Find where the given text appears and provide that cell's center as (X, Y) coordinate. 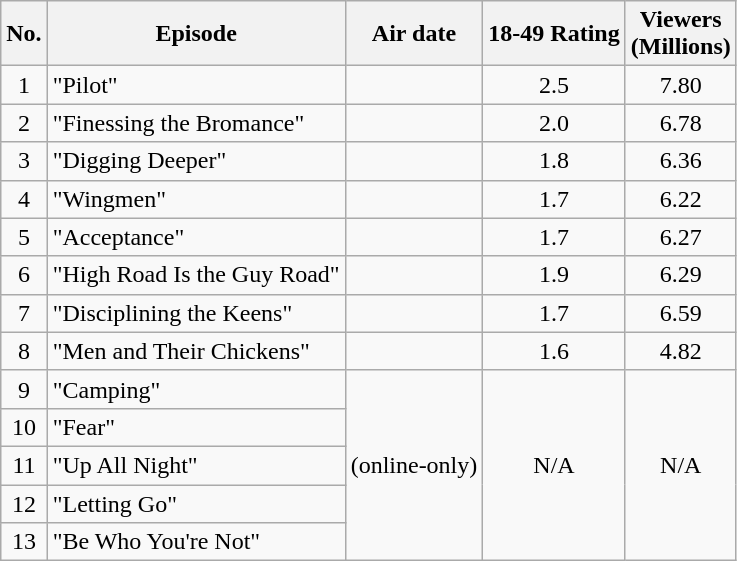
6.59 (680, 313)
6.78 (680, 123)
Episode (196, 34)
13 (24, 542)
Viewers(Millions) (680, 34)
8 (24, 351)
"Disciplining the Keens" (196, 313)
"Wingmen" (196, 199)
18-49 Rating (554, 34)
Air date (414, 34)
4 (24, 199)
"Acceptance" (196, 237)
"Digging Deeper" (196, 161)
"Fear" (196, 427)
1.8 (554, 161)
2.0 (554, 123)
3 (24, 161)
6.22 (680, 199)
"High Road Is the Guy Road" (196, 275)
"Camping" (196, 389)
6 (24, 275)
7 (24, 313)
4.82 (680, 351)
7.80 (680, 85)
"Letting Go" (196, 503)
6.29 (680, 275)
"Up All Night" (196, 465)
1.9 (554, 275)
2.5 (554, 85)
6.27 (680, 237)
1 (24, 85)
No. (24, 34)
6.36 (680, 161)
2 (24, 123)
11 (24, 465)
"Men and Their Chickens" (196, 351)
10 (24, 427)
9 (24, 389)
"Pilot" (196, 85)
(online-only) (414, 465)
"Be Who You're Not" (196, 542)
"Finessing the Bromance" (196, 123)
5 (24, 237)
1.6 (554, 351)
12 (24, 503)
